Detect which cell encompasses the target text, then output its (X, Y) center coordinate. 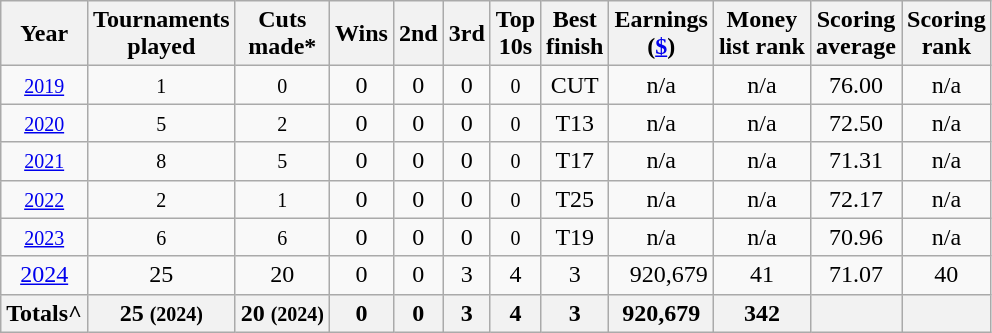
T25 (575, 199)
Top 10s (515, 34)
40 (947, 275)
2019 (44, 85)
25 (162, 275)
25 (2024) (162, 313)
Moneylist rank (762, 34)
Earnings($) (661, 34)
T19 (575, 237)
8 (162, 161)
Cuts made* (282, 34)
Scoring average (856, 34)
2021 (44, 161)
2020 (44, 123)
Best finish (575, 34)
20 (2024) (282, 313)
T13 (575, 123)
342 (762, 313)
2024 (44, 275)
76.00 (856, 85)
2022 (44, 199)
CUT (575, 85)
Totals^ (44, 313)
Tournaments played (162, 34)
71.31 (856, 161)
T17 (575, 161)
2023 (44, 237)
20 (282, 275)
Scoringrank (947, 34)
41 (762, 275)
Wins (361, 34)
72.50 (856, 123)
70.96 (856, 237)
2nd (418, 34)
Year (44, 34)
71.07 (856, 275)
72.17 (856, 199)
3rd (466, 34)
